Determine the [X, Y] coordinate at the center of the cell enclosing the given text.  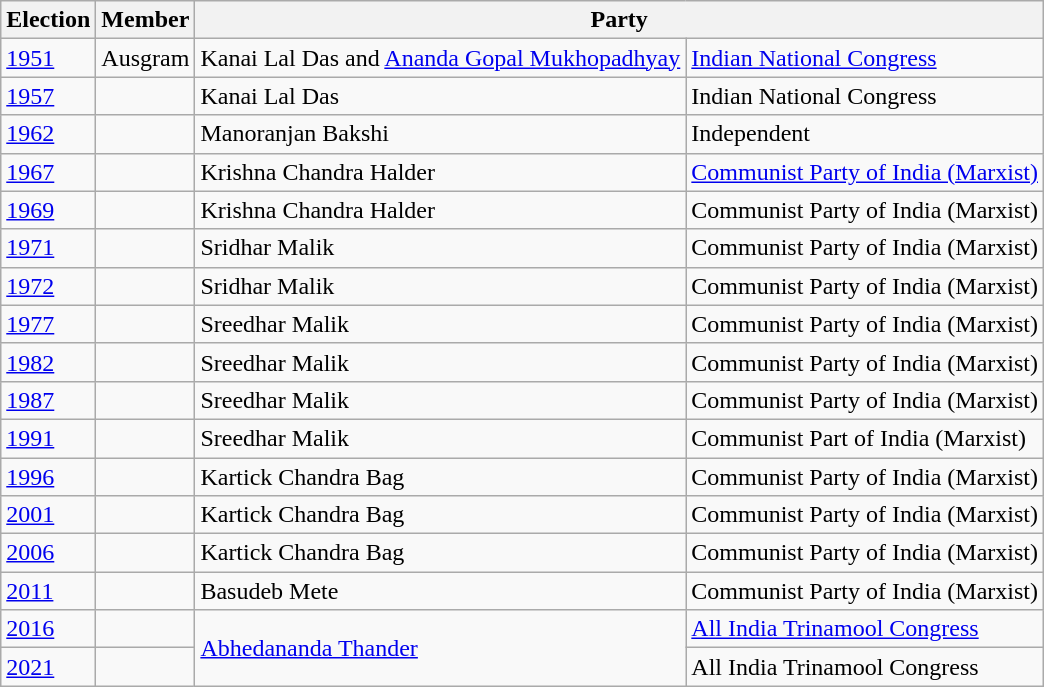
1962 [48, 134]
1971 [48, 248]
Kanai Lal Das and Ananda Gopal Mukhopadhyay [440, 58]
Party [620, 20]
1969 [48, 210]
1987 [48, 400]
Election [48, 20]
1977 [48, 324]
1982 [48, 362]
1967 [48, 172]
Communist Part of India (Marxist) [865, 438]
1951 [48, 58]
2011 [48, 591]
Manoranjan Bakshi [440, 134]
2006 [48, 553]
2001 [48, 515]
Basudeb Mete [440, 591]
1957 [48, 96]
Member [146, 20]
Kanai Lal Das [440, 96]
2021 [48, 667]
1996 [48, 477]
2016 [48, 629]
Independent [865, 134]
1972 [48, 286]
Ausgram [146, 58]
Abhedananda Thander [440, 648]
1991 [48, 438]
